Capture the cell that displays the provided text and extract its (X, Y) central coordinate. 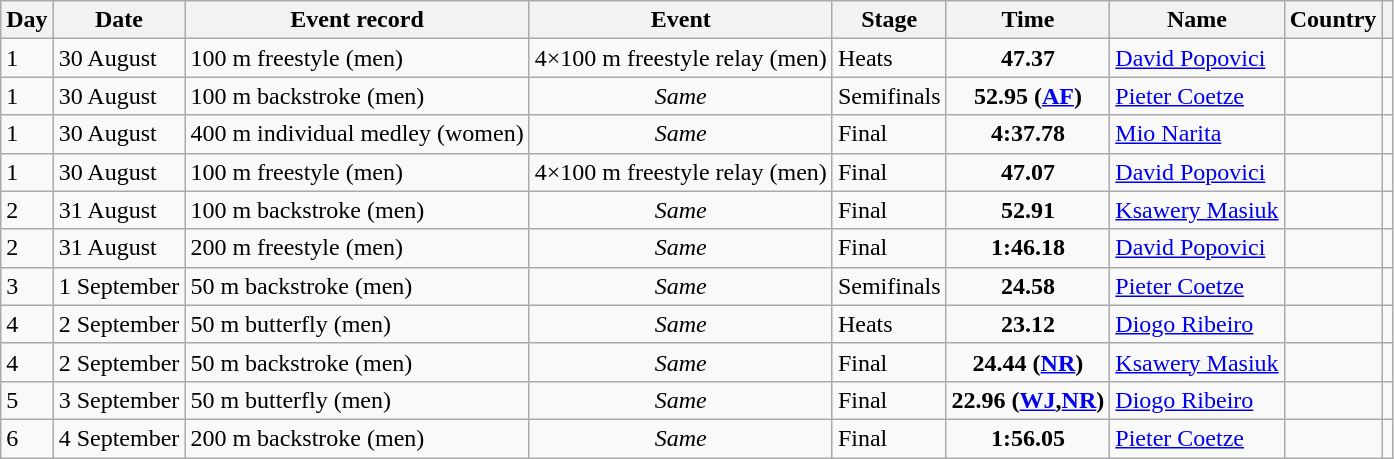
22.96 (WJ,NR) (1028, 400)
200 m freestyle (men) (357, 248)
23.12 (1028, 324)
4:37.78 (1028, 134)
400 m individual medley (women) (357, 134)
Stage (889, 20)
52.91 (1028, 210)
Event record (357, 20)
3 (27, 286)
Name (1197, 20)
Date (119, 20)
24.44 (NR) (1028, 362)
Mio Narita (1197, 134)
6 (27, 438)
47.07 (1028, 172)
1 September (119, 286)
4 September (119, 438)
Event (680, 20)
1:46.18 (1028, 248)
Time (1028, 20)
3 September (119, 400)
1:56.05 (1028, 438)
Country (1333, 20)
47.37 (1028, 58)
52.95 (AF) (1028, 96)
200 m backstroke (men) (357, 438)
Day (27, 20)
24.58 (1028, 286)
5 (27, 400)
